Pinpoint the cell where the given text exists, returning its (X, Y) midpoint coordinate. 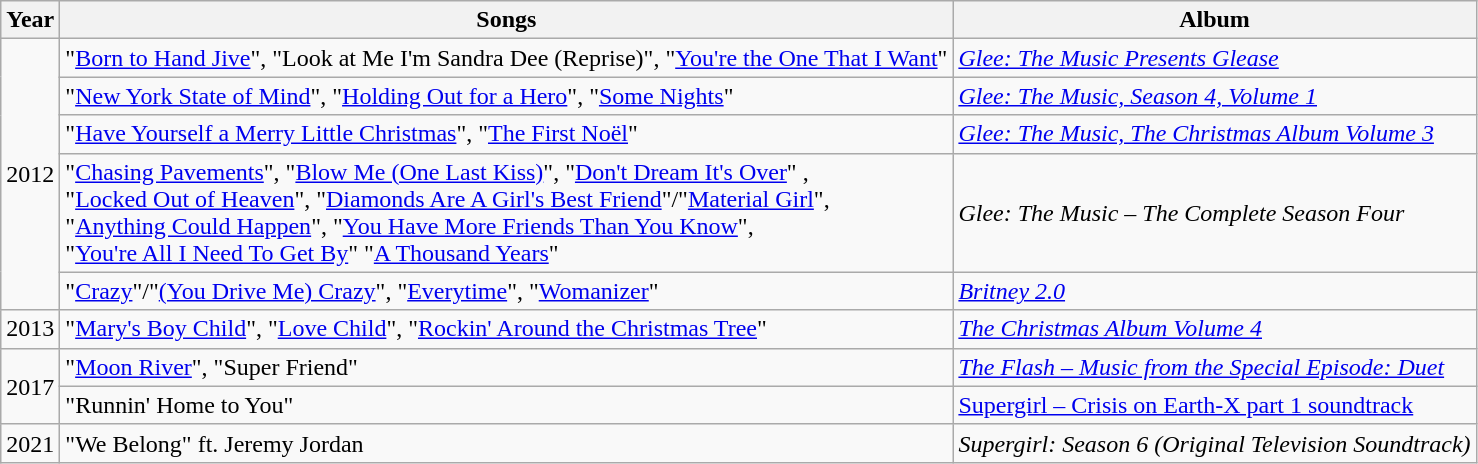
"We Belong" ft. Jeremy Jordan (506, 443)
Glee: The Music, The Christmas Album Volume 3 (1214, 134)
Glee: The Music, Season 4, Volume 1 (1214, 96)
2012 (30, 174)
2013 (30, 329)
Supergirl – Crisis on Earth-X part 1 soundtrack (1214, 405)
"New York State of Mind", "Holding Out for a Hero", "Some Nights" (506, 96)
"Born to Hand Jive", "Look at Me I'm Sandra Dee (Reprise)", "You're the One That I Want" (506, 58)
Year (30, 20)
Songs (506, 20)
The Christmas Album Volume 4 (1214, 329)
Glee: The Music Presents Glease (1214, 58)
"Have Yourself a Merry Little Christmas", "The First Noël" (506, 134)
"Runnin' Home to You" (506, 405)
"Moon River", "Super Friend" (506, 367)
Supergirl: Season 6 (Original Television Soundtrack) (1214, 443)
Album (1214, 20)
Glee: The Music – The Complete Season Four (1214, 212)
"Mary's Boy Child", "Love Child", "Rockin' Around the Christmas Tree" (506, 329)
2017 (30, 386)
2021 (30, 443)
The Flash – Music from the Special Episode: Duet (1214, 367)
Britney 2.0 (1214, 291)
"Crazy"/"(You Drive Me) Crazy", "Everytime", "Womanizer" (506, 291)
